Extract the [x, y] coordinate from the center of the cell holding the provided text.  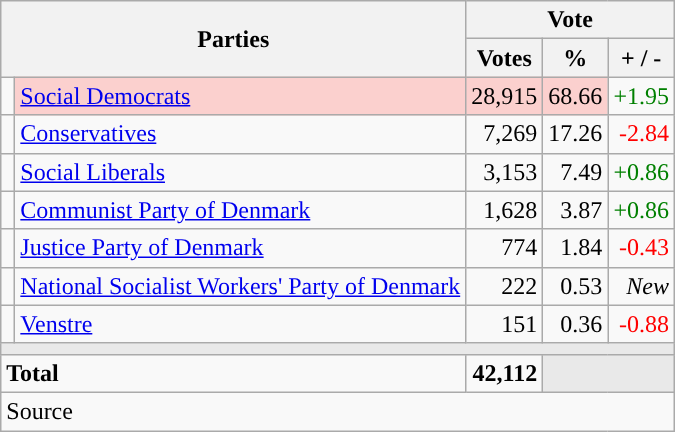
0.36 [576, 324]
Total [234, 373]
68.66 [576, 96]
National Socialist Workers' Party of Denmark [240, 286]
Venstre [240, 324]
Justice Party of Denmark [240, 248]
Communist Party of Denmark [240, 210]
Social Democrats [240, 96]
28,915 [504, 96]
% [576, 58]
Social Liberals [240, 172]
+1.95 [642, 96]
151 [504, 324]
1.84 [576, 248]
New [642, 286]
Source [338, 411]
42,112 [504, 373]
3,153 [504, 172]
-0.43 [642, 248]
Conservatives [240, 134]
7.49 [576, 172]
-0.88 [642, 324]
+ / - [642, 58]
-2.84 [642, 134]
222 [504, 286]
0.53 [576, 286]
1,628 [504, 210]
774 [504, 248]
Vote [570, 20]
17.26 [576, 134]
3.87 [576, 210]
7,269 [504, 134]
Votes [504, 58]
Parties [234, 39]
